Provide the (X, Y) coordinate of the cell's center where the given text is located.  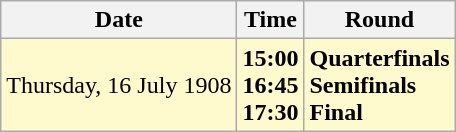
QuarterfinalsSemifinalsFinal (380, 85)
Time (270, 20)
Round (380, 20)
Date (119, 20)
Thursday, 16 July 1908 (119, 85)
15:0016:4517:30 (270, 85)
